Scan for the cell matching the given text and deliver its [X, Y] coordinate at center. 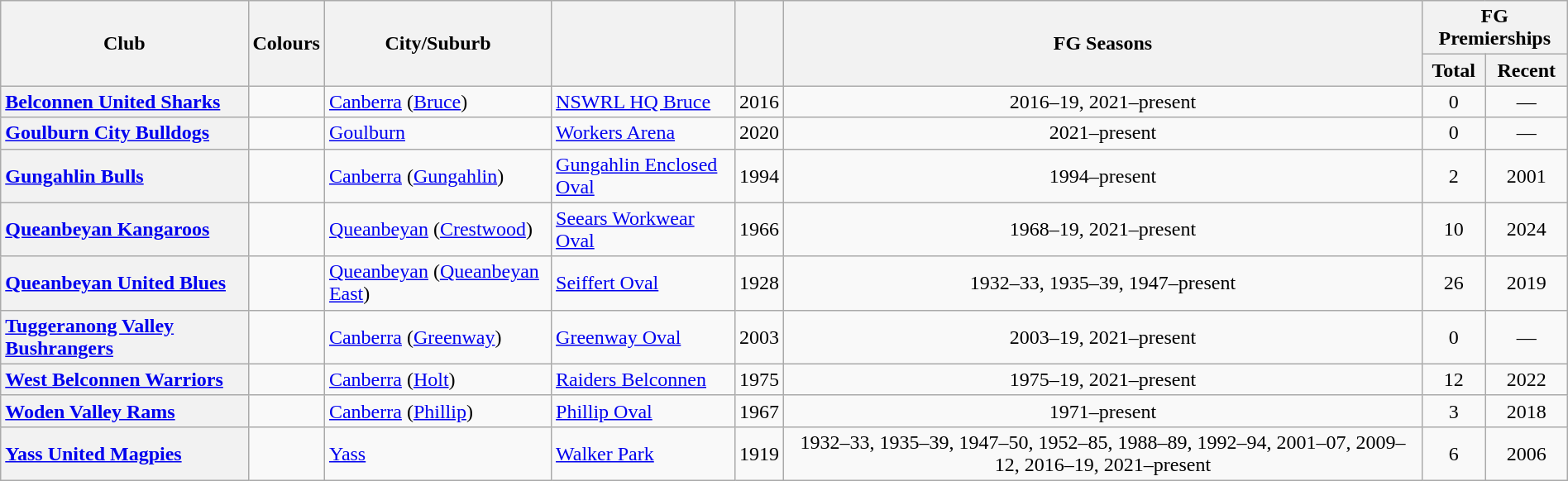
Goulburn City Bulldogs [124, 133]
Canberra (Gungahlin) [437, 175]
1966 [759, 230]
1919 [759, 453]
2016 [759, 102]
Seears Workwear Oval [643, 230]
1967 [759, 411]
1975 [759, 379]
Total [1454, 70]
Queanbeyan (Queanbeyan East) [437, 283]
NSWRL HQ Bruce [643, 102]
Canberra (Greenway) [437, 337]
1971–present [1103, 411]
1994 [759, 175]
Queanbeyan (Crestwood) [437, 230]
Walker Park [643, 453]
2018 [1527, 411]
Phillip Oval [643, 411]
Woden Valley Rams [124, 411]
2003 [759, 337]
12 [1454, 379]
Yass [437, 453]
1968–19, 2021–present [1103, 230]
Gungahlin Enclosed Oval [643, 175]
Workers Arena [643, 133]
2024 [1527, 230]
2006 [1527, 453]
Gungahlin Bulls [124, 175]
Canberra (Phillip) [437, 411]
Seiffert Oval [643, 283]
2019 [1527, 283]
6 [1454, 453]
Recent [1527, 70]
Canberra (Bruce) [437, 102]
1932–33, 1935–39, 1947–present [1103, 283]
3 [1454, 411]
2001 [1527, 175]
2021–present [1103, 133]
Queanbeyan Kangaroos [124, 230]
26 [1454, 283]
Raiders Belconnen [643, 379]
2003–19, 2021–present [1103, 337]
FG Premierships [1494, 28]
1975–19, 2021–present [1103, 379]
2020 [759, 133]
Greenway Oval [643, 337]
1928 [759, 283]
10 [1454, 230]
Club [124, 43]
City/Suburb [437, 43]
West Belconnen Warriors [124, 379]
2016–19, 2021–present [1103, 102]
Belconnen United Sharks [124, 102]
Tuggeranong Valley Bushrangers [124, 337]
Goulburn [437, 133]
1932–33, 1935–39, 1947–50, 1952–85, 1988–89, 1992–94, 2001–07, 2009–12, 2016–19, 2021–present [1103, 453]
2 [1454, 175]
FG Seasons [1103, 43]
Queanbeyan United Blues [124, 283]
1994–present [1103, 175]
Canberra (Holt) [437, 379]
2022 [1527, 379]
Colours [286, 43]
Yass United Magpies [124, 453]
